For the text-containing cell, return its midpoint in (x, y) coordinate format. 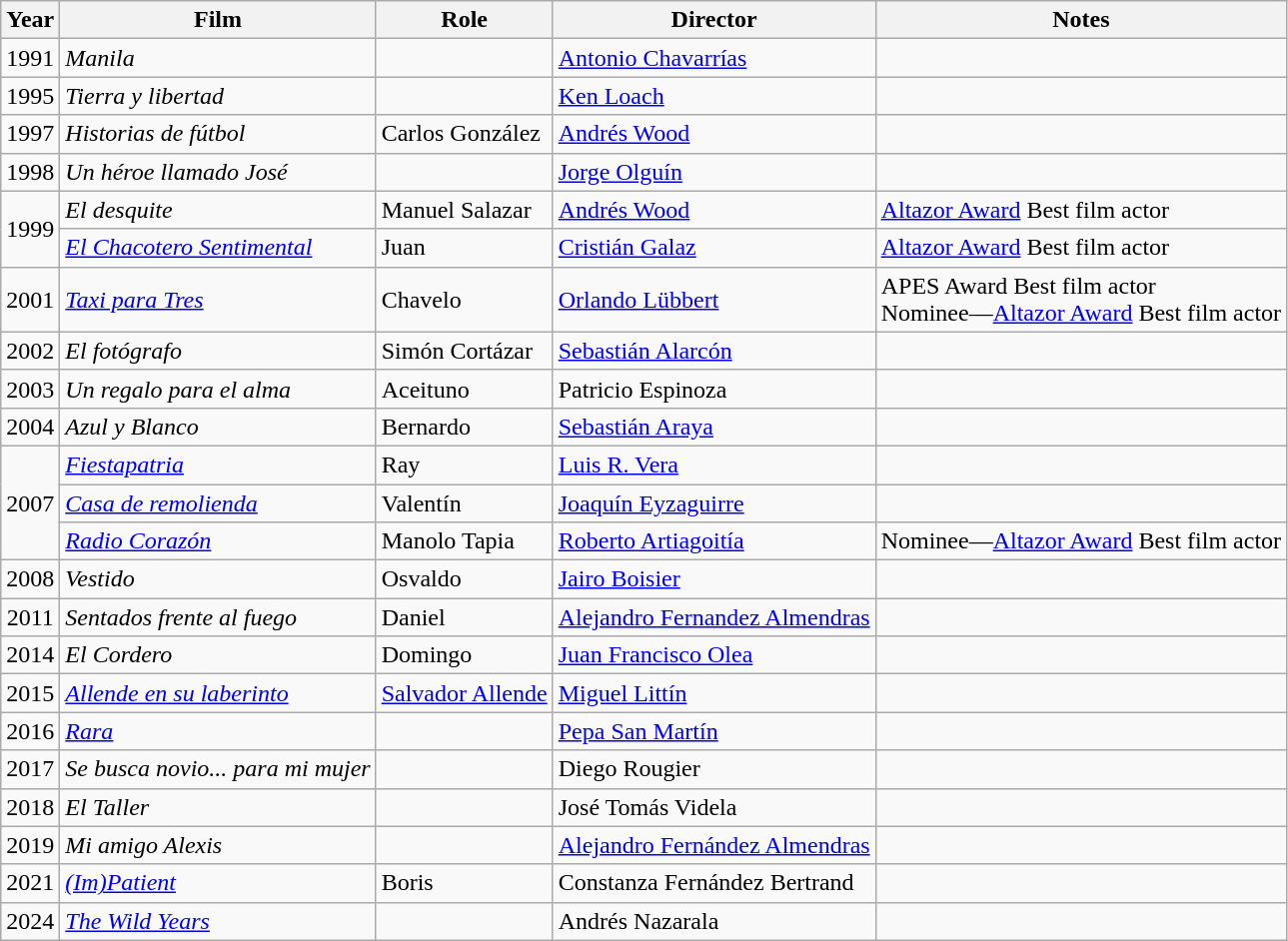
El fotógrafo (218, 351)
Tierra y libertad (218, 96)
Nominee—Altazor Award Best film actor (1081, 541)
El Cordero (218, 655)
2011 (30, 617)
Casa de remolienda (218, 502)
Un regalo para el alma (218, 389)
Notes (1081, 20)
Manolo Tapia (464, 541)
Alejandro Fernandez Almendras (713, 617)
Miguel Littín (713, 693)
Radio Corazón (218, 541)
Director (713, 20)
1997 (30, 134)
Cristián Galaz (713, 248)
Simón Cortázar (464, 351)
1998 (30, 172)
2008 (30, 579)
Valentín (464, 502)
Daniel (464, 617)
Juan (464, 248)
Andrés Nazarala (713, 921)
Taxi para Tres (218, 300)
El desquite (218, 210)
Roberto Artiagoitía (713, 541)
Diego Rougier (713, 769)
Un héroe llamado José (218, 172)
2019 (30, 845)
Alejandro Fernández Almendras (713, 845)
2015 (30, 693)
APES Award Best film actor Nominee—Altazor Award Best film actor (1081, 300)
2004 (30, 427)
Jairo Boisier (713, 579)
Constanza Fernández Bertrand (713, 883)
Osvaldo (464, 579)
Allende en su laberinto (218, 693)
Vestido (218, 579)
Sebastián Araya (713, 427)
2001 (30, 300)
2024 (30, 921)
José Tomás Videla (713, 807)
2016 (30, 731)
Jorge Olguín (713, 172)
1995 (30, 96)
Domingo (464, 655)
2017 (30, 769)
Ken Loach (713, 96)
Juan Francisco Olea (713, 655)
2007 (30, 502)
(Im)Patient (218, 883)
Ray (464, 465)
2014 (30, 655)
Film (218, 20)
Luis R. Vera (713, 465)
Salvador Allende (464, 693)
Bernardo (464, 427)
Carlos González (464, 134)
2002 (30, 351)
Sebastián Alarcón (713, 351)
Orlando Lübbert (713, 300)
2018 (30, 807)
El Taller (218, 807)
Fiestapatria (218, 465)
The Wild Years (218, 921)
Manuel Salazar (464, 210)
Se busca novio... para mi mujer (218, 769)
Antonio Chavarrías (713, 58)
Aceituno (464, 389)
1991 (30, 58)
Joaquín Eyzaguirre (713, 502)
Manila (218, 58)
Azul y Blanco (218, 427)
Boris (464, 883)
Mi amigo Alexis (218, 845)
Patricio Espinoza (713, 389)
Chavelo (464, 300)
El Chacotero Sentimental (218, 248)
2021 (30, 883)
Historias de fútbol (218, 134)
Sentados frente al fuego (218, 617)
1999 (30, 229)
Pepa San Martín (713, 731)
Role (464, 20)
2003 (30, 389)
Rara (218, 731)
Year (30, 20)
